Capture the cell that displays the provided text and extract its [X, Y] central coordinate. 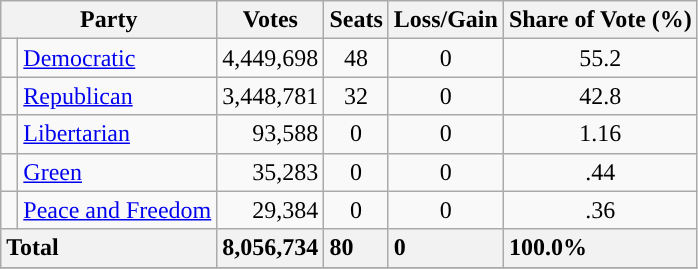
Peace and Freedom [118, 210]
35,283 [270, 172]
Green [118, 172]
.36 [600, 210]
32 [356, 96]
29,384 [270, 210]
Votes [270, 20]
Republican [118, 96]
1.16 [600, 134]
Total [109, 248]
80 [356, 248]
Libertarian [118, 134]
Democratic [118, 58]
8,056,734 [270, 248]
55.2 [600, 58]
48 [356, 58]
3,448,781 [270, 96]
100.0% [600, 248]
Seats [356, 20]
93,588 [270, 134]
.44 [600, 172]
4,449,698 [270, 58]
Share of Vote (%) [600, 20]
Loss/Gain [446, 20]
Party [109, 20]
42.8 [600, 96]
